Search for the cell housing the specified text and yield its (x, y) center coordinate. 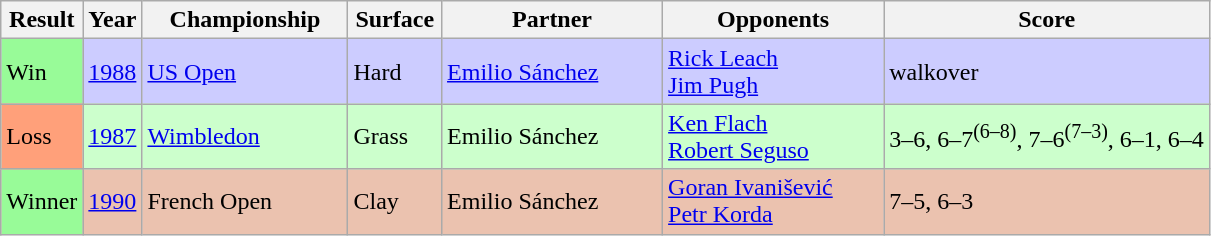
Result (42, 20)
Hard (395, 72)
Goran Ivanišević Petr Korda (774, 202)
US Open (245, 72)
Win (42, 72)
French Open (245, 202)
Year (112, 20)
Surface (395, 20)
1987 (112, 136)
Score (1047, 20)
Grass (395, 136)
Loss (42, 136)
Wimbledon (245, 136)
1990 (112, 202)
Clay (395, 202)
3–6, 6–7(6–8), 7–6(7–3), 6–1, 6–4 (1047, 136)
Championship (245, 20)
walkover (1047, 72)
Ken Flach Robert Seguso (774, 136)
1988 (112, 72)
Rick Leach Jim Pugh (774, 72)
Winner (42, 202)
7–5, 6–3 (1047, 202)
Opponents (774, 20)
Partner (552, 20)
